Output the (X, Y) coordinate of the center of the cell containing the given text.  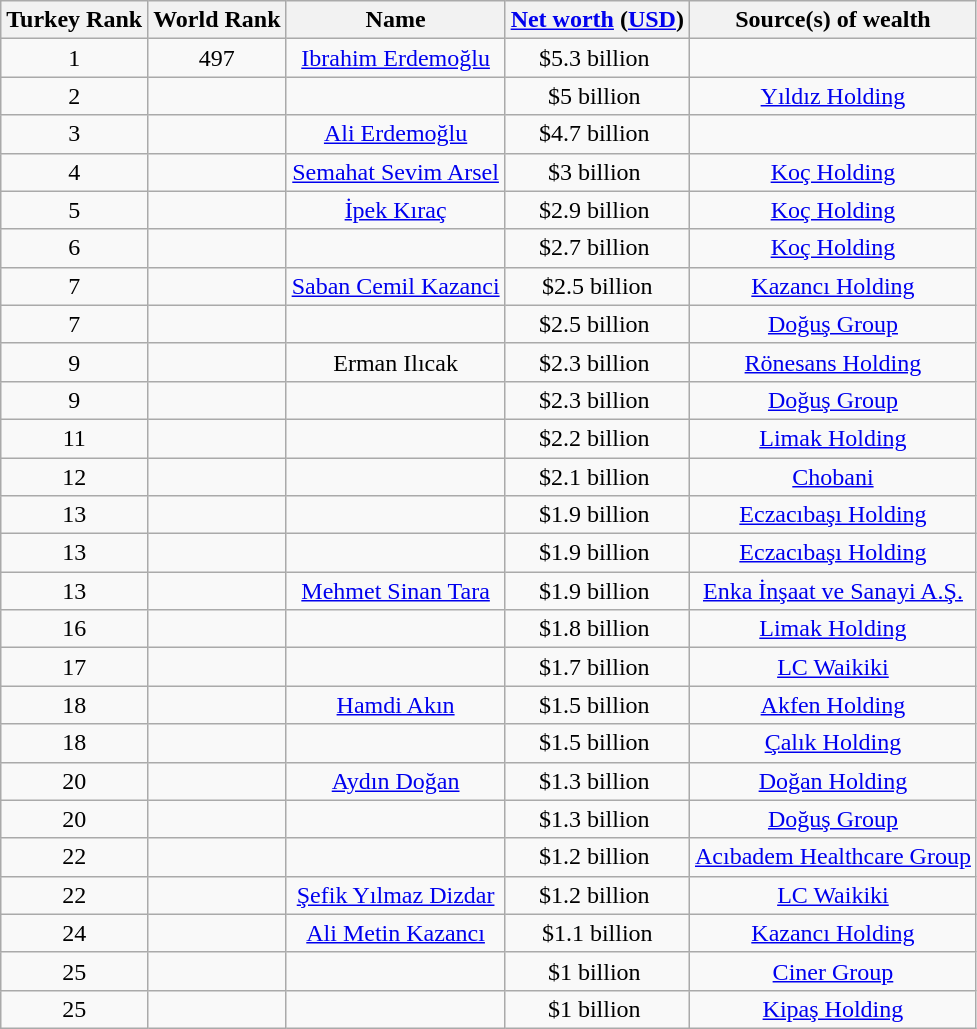
6 (74, 248)
17 (74, 667)
1 (74, 58)
4 (74, 172)
Chobani (832, 477)
Akfen Holding (832, 705)
Yıldız Holding (832, 96)
Name (396, 20)
World Rank (217, 20)
Acıbadem Healthcare Group (832, 857)
5 (74, 210)
Erman Ilıcak (396, 362)
Hamdi Akın (396, 705)
12 (74, 477)
Source(s) of wealth (832, 20)
3 (74, 134)
Turkey Rank (74, 20)
11 (74, 438)
24 (74, 933)
Semahat Sevim Arsel (396, 172)
Saban Cemil Kazanci (396, 286)
Ali Metin Kazancı (396, 933)
$1.1 billion (597, 933)
Ali Erdemoğlu (396, 134)
Şefik Yılmaz Dizdar (396, 895)
Net worth (USD) (597, 20)
$2.7 billion (597, 248)
$5 billion (597, 96)
Ibrahim Erdemoğlu (396, 58)
$3 billion (597, 172)
Doğan Holding (832, 781)
$1.8 billion (597, 629)
Enka İnşaat ve Sanayi A.Ş. (832, 591)
Çalık Holding (832, 743)
Rönesans Holding (832, 362)
$2.2 billion (597, 438)
16 (74, 629)
$2.1 billion (597, 477)
Aydın Doğan (396, 781)
İpek Kıraç (396, 210)
$5.3 billion (597, 58)
$2.9 billion (597, 210)
Ciner Group (832, 971)
Kipaş Holding (832, 1009)
$1.7 billion (597, 667)
497 (217, 58)
2 (74, 96)
$4.7 billion (597, 134)
Mehmet Sinan Tara (396, 591)
